Output the [X, Y] coordinate of the center of the cell containing the given text.  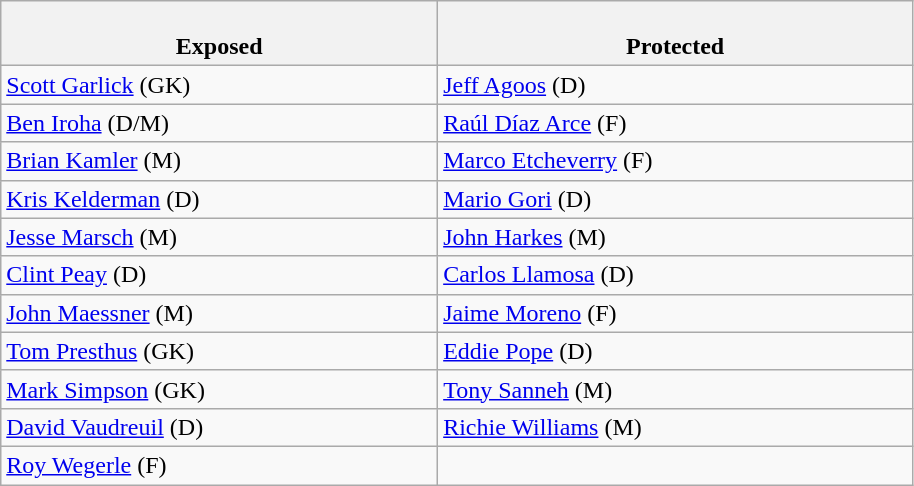
David Vaudreuil (D) [220, 427]
Roy Wegerle (F) [220, 465]
Exposed [220, 34]
Marco Etcheverry (F) [676, 161]
Mario Gori (D) [676, 199]
Tom Presthus (GK) [220, 351]
Brian Kamler (M) [220, 161]
Richie Williams (M) [676, 427]
Eddie Pope (D) [676, 351]
Ben Iroha (D/M) [220, 123]
John Maessner (M) [220, 313]
Mark Simpson (GK) [220, 389]
Jeff Agoos (D) [676, 85]
Kris Kelderman (D) [220, 199]
Scott Garlick (GK) [220, 85]
Jaime Moreno (F) [676, 313]
Protected [676, 34]
Tony Sanneh (M) [676, 389]
John Harkes (M) [676, 237]
Clint Peay (D) [220, 275]
Jesse Marsch (M) [220, 237]
Raúl Díaz Arce (F) [676, 123]
Carlos Llamosa (D) [676, 275]
